Locate the cell with the specified text and output its (x, y) center coordinate. 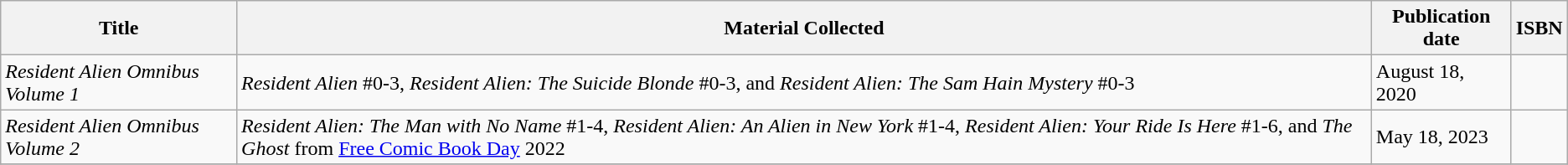
ISBN (1540, 28)
Title (119, 28)
Publication date (1441, 28)
Material Collected (804, 28)
Resident Alien Omnibus Volume 1 (119, 82)
May 18, 2023 (1441, 137)
Resident Alien #0-3, Resident Alien: The Suicide Blonde #0-3, and Resident Alien: The Sam Hain Mystery #0-3 (804, 82)
Resident Alien Omnibus Volume 2 (119, 137)
August 18, 2020 (1441, 82)
